Return the (X, Y) coordinate for the center point of the cell that contains the specified text.  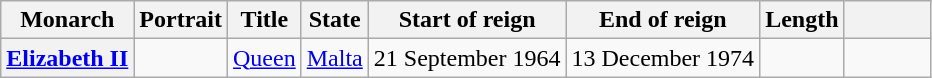
End of reign (663, 20)
State (334, 20)
13 December 1974 (663, 58)
Portrait (181, 20)
Malta (334, 58)
Length (802, 20)
21 September 1964 (467, 58)
Start of reign (467, 20)
Elizabeth II (68, 58)
Queen (265, 58)
Monarch (68, 20)
Title (265, 20)
